Return the [X, Y] coordinate for the center point of the cell that contains the specified text.  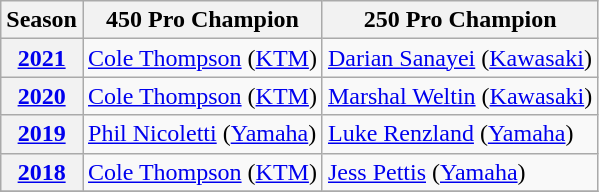
Phil Nicoletti (Yamaha) [202, 134]
Marshal Weltin (Kawasaki) [460, 96]
2020 [42, 96]
Darian Sanayei (Kawasaki) [460, 58]
2019 [42, 134]
2018 [42, 172]
450 Pro Champion [202, 20]
Jess Pettis (Yamaha) [460, 172]
Luke Renzland (Yamaha) [460, 134]
2021 [42, 58]
Season [42, 20]
250 Pro Champion [460, 20]
